Detect which cell encompasses the target text, then output its (x, y) center coordinate. 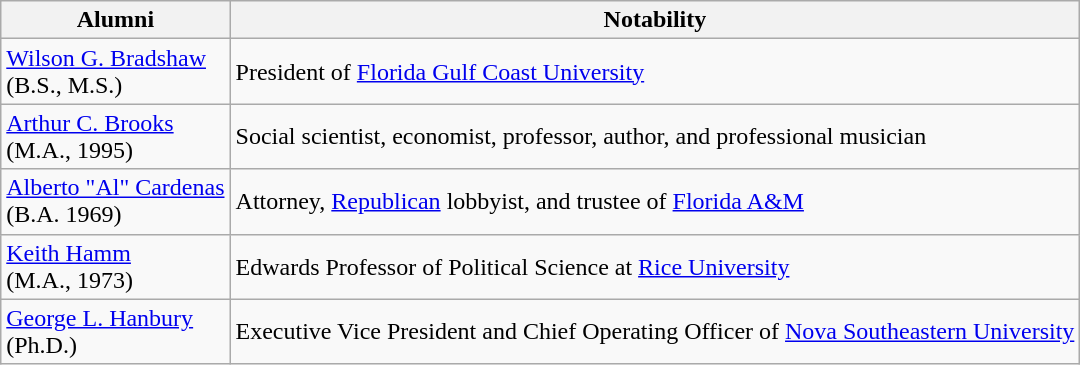
Social scientist, economist, professor, author, and professional musician (655, 136)
Attorney, Republican lobbyist, and trustee of Florida A&M (655, 202)
Alberto "Al" Cardenas (B.A. 1969) (116, 202)
George L. Hanbury (Ph.D.) (116, 332)
Arthur C. Brooks (M.A., 1995) (116, 136)
Edwards Professor of Political Science at Rice University (655, 266)
Executive Vice President and Chief Operating Officer of Nova Southeastern University (655, 332)
Alumni (116, 20)
Notability (655, 20)
Wilson G. Bradshaw (B.S., M.S.) (116, 72)
Keith Hamm (M.A., 1973) (116, 266)
President of Florida Gulf Coast University (655, 72)
